Determine the [x, y] coordinate at the center of the cell enclosing the given text.  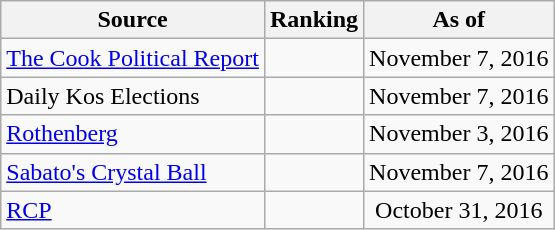
October 31, 2016 [459, 210]
Rothenberg [133, 134]
RCP [133, 210]
Daily Kos Elections [133, 96]
The Cook Political Report [133, 58]
Sabato's Crystal Ball [133, 172]
Source [133, 20]
Ranking [314, 20]
As of [459, 20]
November 3, 2016 [459, 134]
